For the text-containing cell, return its midpoint in (X, Y) coordinate format. 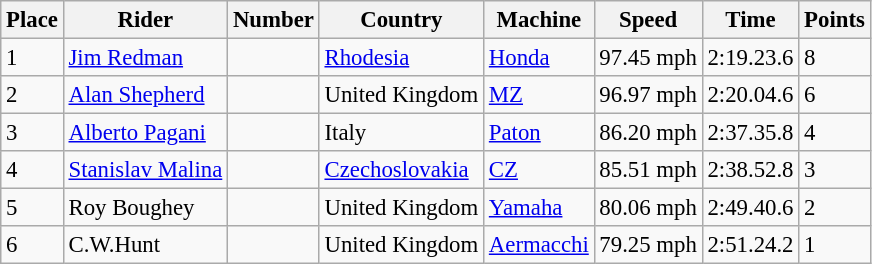
2:20.04.6 (750, 95)
Honda (540, 58)
Rhodesia (401, 58)
86.20 mph (648, 133)
8 (834, 58)
Speed (648, 20)
2:38.52.8 (750, 170)
Time (750, 20)
Alan Shepherd (145, 95)
Place (32, 20)
97.45 mph (648, 58)
5 (32, 208)
2:49.40.6 (750, 208)
Aermacchi (540, 245)
Country (401, 20)
CZ (540, 170)
Roy Boughey (145, 208)
MZ (540, 95)
80.06 mph (648, 208)
Machine (540, 20)
Italy (401, 133)
Yamaha (540, 208)
Czechoslovakia (401, 170)
Number (274, 20)
Paton (540, 133)
2:37.35.8 (750, 133)
96.97 mph (648, 95)
Jim Redman (145, 58)
Alberto Pagani (145, 133)
C.W.Hunt (145, 245)
Stanislav Malina (145, 170)
Points (834, 20)
2:19.23.6 (750, 58)
85.51 mph (648, 170)
Rider (145, 20)
2:51.24.2 (750, 245)
79.25 mph (648, 245)
